For the text-containing cell, return its midpoint in (x, y) coordinate format. 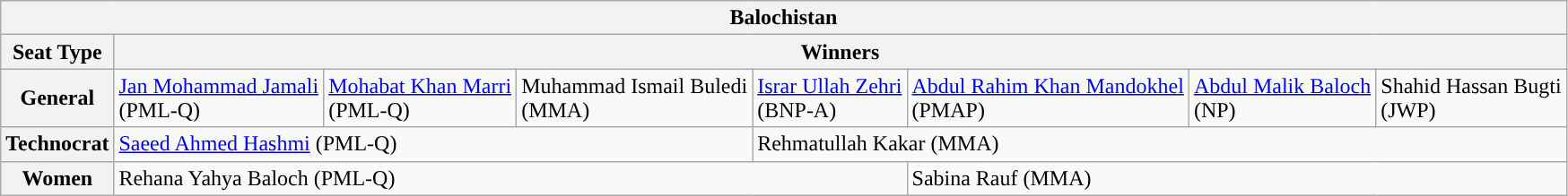
Balochistan (784, 18)
Abdul Rahim Khan Mandokhel(PMAP) (1048, 98)
Technocrat (57, 144)
Seat Type (57, 52)
General (57, 98)
Rehmatullah Kakar (MMA) (1159, 144)
Mohabat Khan Marri(PML-Q) (420, 98)
Sabina Rauf (MMA) (1236, 178)
Muhammad Ismail Buledi(MMA) (635, 98)
Rehana Yahya Baloch (PML-Q) (510, 178)
Women (57, 178)
Jan Mohammad Jamali(PML-Q) (219, 98)
Abdul Malik Baloch(NP) (1282, 98)
Winners (840, 52)
Shahid Hassan Bugti(JWP) (1471, 98)
Saeed Ahmed Hashmi (PML-Q) (433, 144)
Israr Ullah Zehri(BNP-A) (830, 98)
